From the cell containing the given text, extract its center point as [X, Y] coordinate. 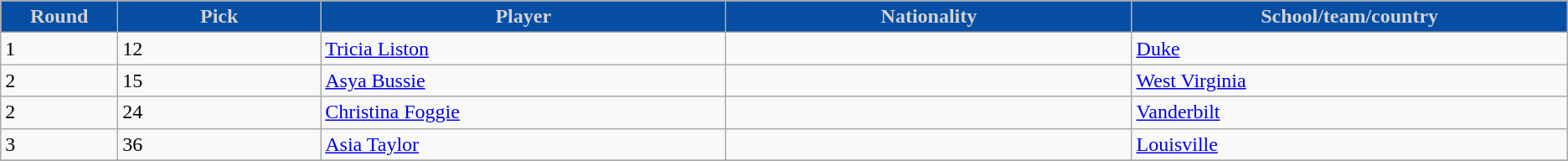
Tricia Liston [524, 49]
36 [219, 144]
Asya Bussie [524, 80]
15 [219, 80]
Asia Taylor [524, 144]
Nationality [929, 17]
Vanderbilt [1349, 112]
Pick [219, 17]
Louisville [1349, 144]
School/team/country [1349, 17]
Player [524, 17]
12 [219, 49]
1 [59, 49]
3 [59, 144]
Round [59, 17]
24 [219, 112]
West Virginia [1349, 80]
Christina Foggie [524, 112]
Duke [1349, 49]
